Search for the cell housing the specified text and yield its [X, Y] center coordinate. 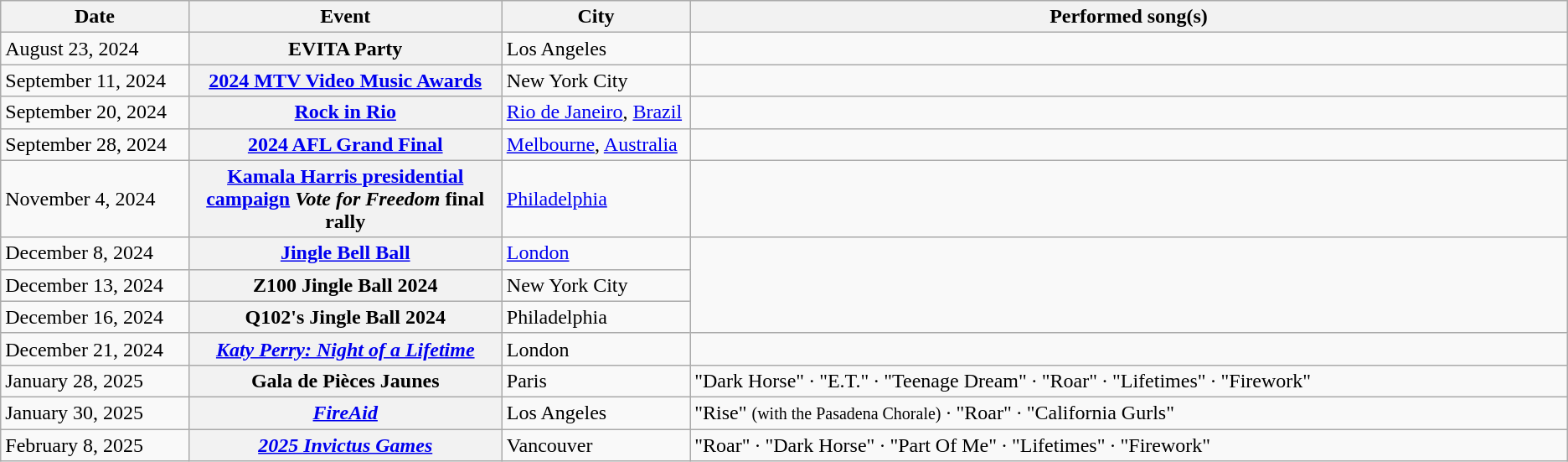
"Rise" (with the Pasadena Chorale) · "Roar" · "California Gurls" [1129, 413]
Z100 Jingle Ball 2024 [345, 285]
EVITA Party [345, 49]
September 11, 2024 [95, 80]
Performed song(s) [1129, 17]
August 23, 2024 [95, 49]
"Roar" · "Dark Horse" · "Part Of Me" · "Lifetimes" · "Firework" [1129, 445]
Rio de Janeiro, Brazil [596, 112]
Kamala Harris presidential campaign Vote for Freedom final rally [345, 199]
January 30, 2025 [95, 413]
2025 Invictus Games [345, 445]
Q102's Jingle Ball 2024 [345, 317]
Vancouver [596, 445]
FireAid [345, 413]
February 8, 2025 [95, 445]
City [596, 17]
Paris [596, 381]
Melbourne, Australia [596, 144]
"Dark Horse" · "E.T." · "Teenage Dream" · "Roar" · "Lifetimes" · "Firework" [1129, 381]
Date [95, 17]
December 16, 2024 [95, 317]
December 21, 2024 [95, 349]
Katy Perry: Night of a Lifetime [345, 349]
2024 MTV Video Music Awards [345, 80]
December 8, 2024 [95, 253]
Rock in Rio [345, 112]
November 4, 2024 [95, 199]
December 13, 2024 [95, 285]
2024 AFL Grand Final [345, 144]
Event [345, 17]
Jingle Bell Ball [345, 253]
January 28, 2025 [95, 381]
September 20, 2024 [95, 112]
September 28, 2024 [95, 144]
Gala de Pièces Jaunes [345, 381]
